Search for the cell housing the specified text and yield its (X, Y) center coordinate. 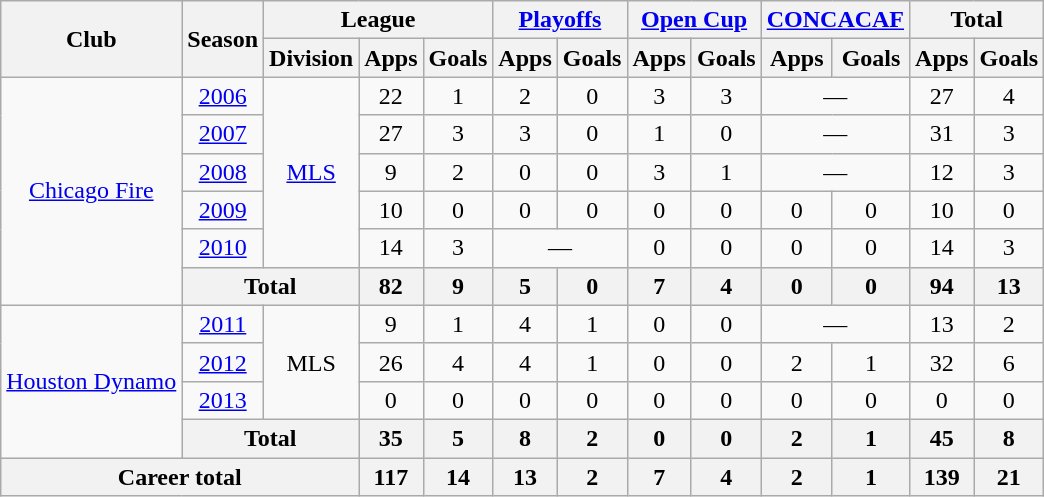
2006 (223, 96)
League (378, 20)
117 (391, 477)
2011 (223, 324)
Open Cup (694, 20)
Chicago Fire (92, 191)
2012 (223, 362)
139 (942, 477)
21 (1009, 477)
26 (391, 362)
12 (942, 172)
2007 (223, 134)
6 (1009, 362)
Season (223, 39)
2010 (223, 248)
31 (942, 134)
CONCACAF (835, 20)
Houston Dynamo (92, 381)
22 (391, 96)
Division (312, 58)
Playoffs (560, 20)
Career total (180, 477)
2009 (223, 210)
94 (942, 286)
2013 (223, 400)
35 (391, 438)
45 (942, 438)
82 (391, 286)
2008 (223, 172)
Club (92, 39)
32 (942, 362)
